Find where the given text appears and provide that cell's center as [x, y] coordinate. 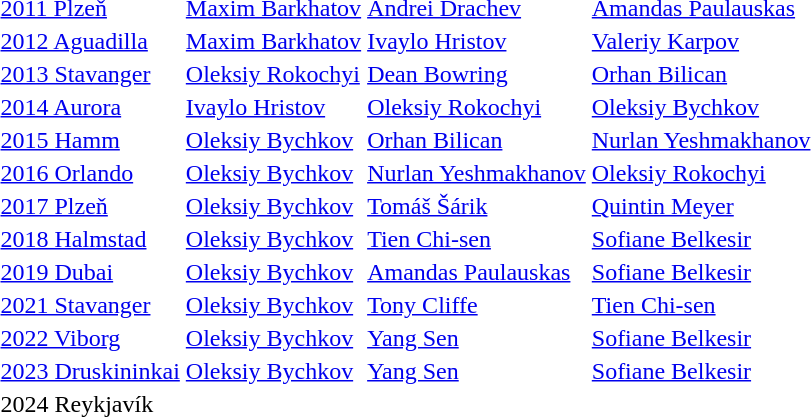
Amandas Paulauskas [477, 272]
Orhan Bilican [477, 140]
Dean Bowring [477, 74]
Tien Chi-sen [477, 239]
Maxim Barkhatov [273, 41]
Tomáš Šárik [477, 206]
Tony Cliffe [477, 305]
Nurlan Yeshmakhanov [477, 173]
